Return the (x, y) coordinate for the center point of the cell that contains the specified text.  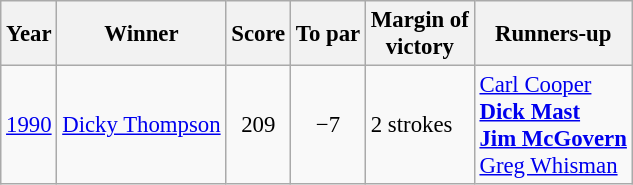
To par (328, 34)
Margin ofvictory (420, 34)
Dicky Thompson (142, 126)
Runners-up (553, 34)
Carl Cooper Dick Mast Jim McGovern Greg Whisman (553, 126)
1990 (29, 126)
2 strokes (420, 126)
Year (29, 34)
Score (258, 34)
Winner (142, 34)
−7 (328, 126)
209 (258, 126)
